Scan for the cell matching the given text and deliver its [x, y] coordinate at center. 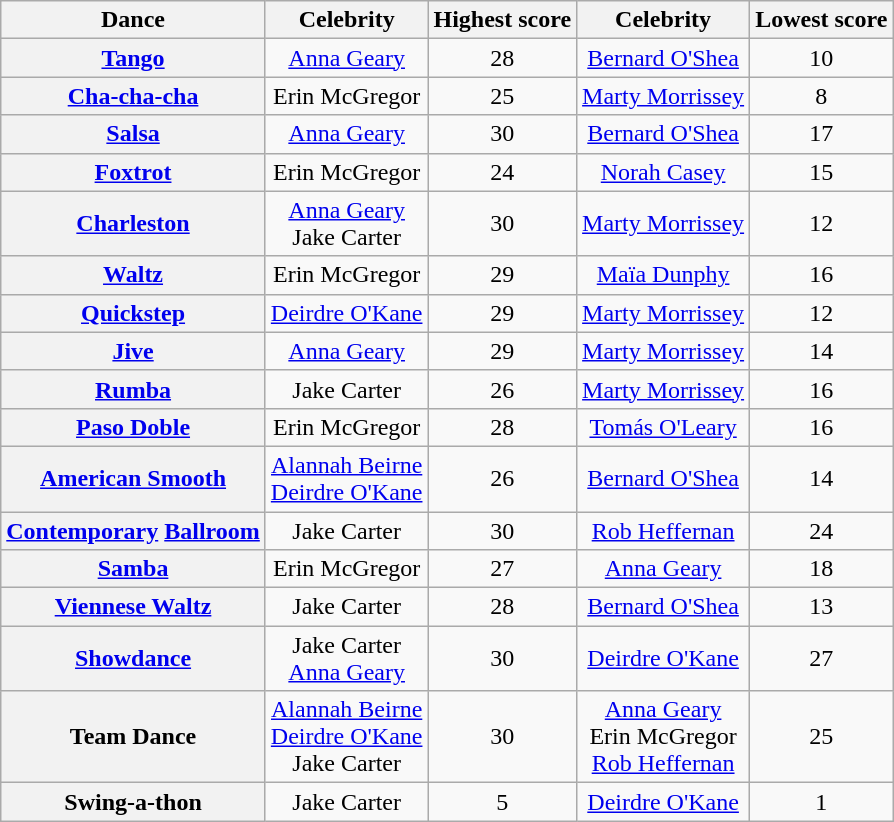
10 [822, 58]
13 [822, 607]
15 [822, 172]
Paso Doble [134, 427]
Rob Heffernan [664, 531]
1 [822, 802]
Jake CarterAnna Geary [346, 658]
8 [822, 96]
Anna GearyJake Carter [346, 224]
Rumba [134, 389]
Lowest score [822, 20]
Alannah BeirneDeirdre O'Kane [346, 478]
Norah Casey [664, 172]
Contemporary Ballroom [134, 531]
Quickstep [134, 313]
Anna GearyErin McGregorRob Heffernan [664, 737]
Maïa Dunphy [664, 275]
17 [822, 134]
Swing-a-thon [134, 802]
Tango [134, 58]
Jive [134, 351]
Waltz [134, 275]
Cha-cha-cha [134, 96]
Highest score [502, 20]
Charleston [134, 224]
Viennese Waltz [134, 607]
Dance [134, 20]
Foxtrot [134, 172]
Alannah BeirneDeirdre O'KaneJake Carter [346, 737]
18 [822, 569]
Tomás O'Leary [664, 427]
Team Dance [134, 737]
5 [502, 802]
Salsa [134, 134]
American Smooth [134, 478]
Samba [134, 569]
Showdance [134, 658]
